Return [x, y] of the center of cell containing provided text 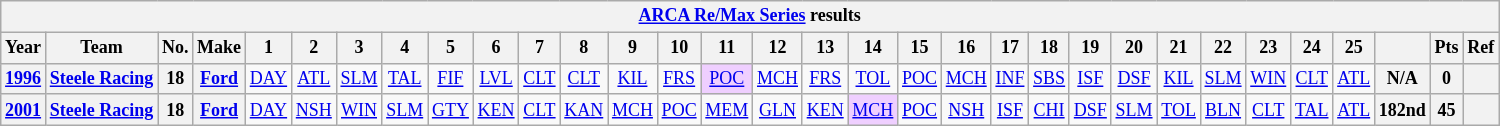
23 [1268, 48]
20 [1134, 48]
8 [584, 48]
KAN [584, 110]
LVL [496, 78]
Team [101, 48]
12 [778, 48]
1996 [24, 78]
6 [496, 48]
14 [873, 48]
Year [24, 48]
15 [920, 48]
24 [1312, 48]
45 [1446, 110]
Ref [1481, 48]
9 [633, 48]
SBS [1050, 78]
FIF [451, 78]
BLN [1223, 110]
0 [1446, 78]
21 [1178, 48]
Make [220, 48]
5 [451, 48]
4 [405, 48]
GTY [451, 110]
MEM [727, 110]
ARCA Re/Max Series results [750, 16]
3 [359, 48]
2001 [24, 110]
GLN [778, 110]
13 [825, 48]
19 [1090, 48]
1 [268, 48]
No. [176, 48]
10 [679, 48]
INF [1010, 78]
16 [966, 48]
7 [540, 48]
22 [1223, 48]
CHI [1050, 110]
2 [314, 48]
Pts [1446, 48]
17 [1010, 48]
N/A [1402, 78]
25 [1354, 48]
11 [727, 48]
182nd [1402, 110]
